Search for the cell housing the specified text and yield its [x, y] center coordinate. 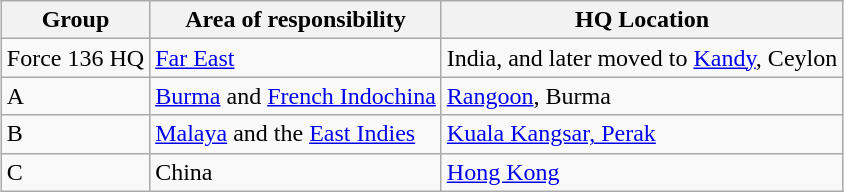
A [75, 96]
B [75, 134]
C [75, 172]
Kuala Kangsar, Perak [642, 134]
Malaya and the East Indies [296, 134]
India, and later moved to Kandy, Ceylon [642, 58]
Force 136 HQ [75, 58]
Group [75, 20]
Hong Kong [642, 172]
HQ Location [642, 20]
China [296, 172]
Area of responsibility [296, 20]
Far East [296, 58]
Burma and French Indochina [296, 96]
Rangoon, Burma [642, 96]
